Pinpoint the cell where the given text exists, returning its (x, y) midpoint coordinate. 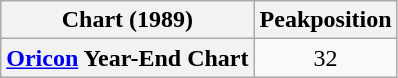
Peakposition (326, 20)
Oricon Year-End Chart (128, 58)
32 (326, 58)
Chart (1989) (128, 20)
